Pinpoint the cell where the given text exists, returning its (x, y) midpoint coordinate. 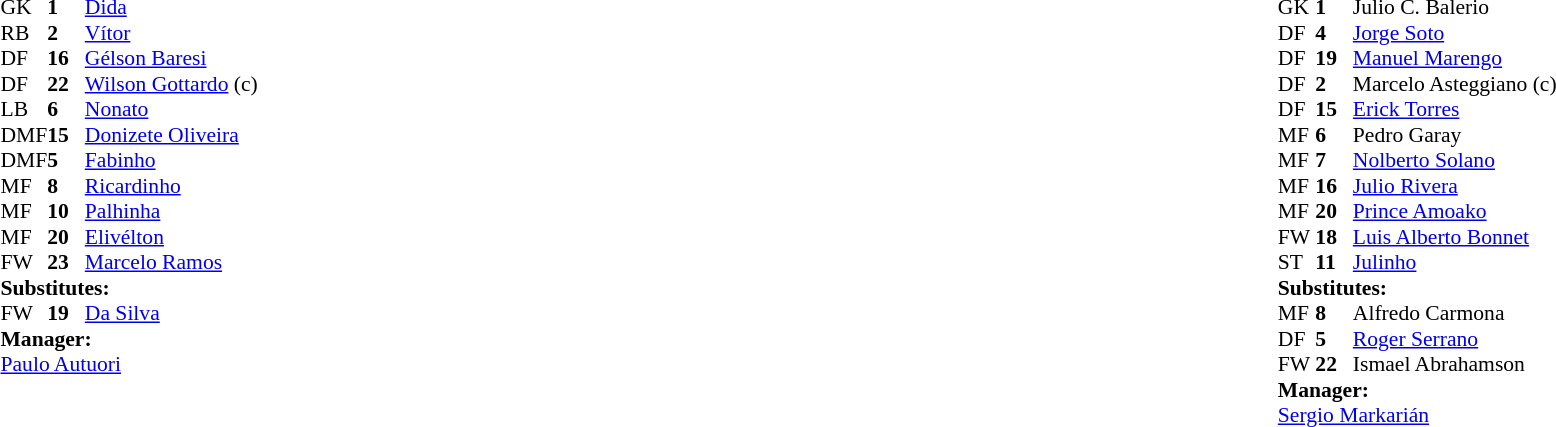
Wilson Gottardo (c) (172, 84)
Fabinho (172, 161)
23 (66, 263)
Paulo Autuori (128, 365)
Vítor (172, 33)
Substitutes: (128, 288)
Elivélton (172, 237)
11 (1334, 263)
Donizete Oliveira (172, 135)
7 (1334, 161)
Ricardinho (172, 186)
Palhinha (172, 211)
Gélson Baresi (172, 59)
Nonato (172, 109)
ST (1297, 263)
LB (24, 109)
18 (1334, 237)
Da Silva (172, 313)
4 (1334, 33)
10 (66, 211)
Manager: (128, 339)
RB (24, 33)
Marcelo Ramos (172, 263)
